Provide the [x, y] coordinate of the cell's center where the given text is located.  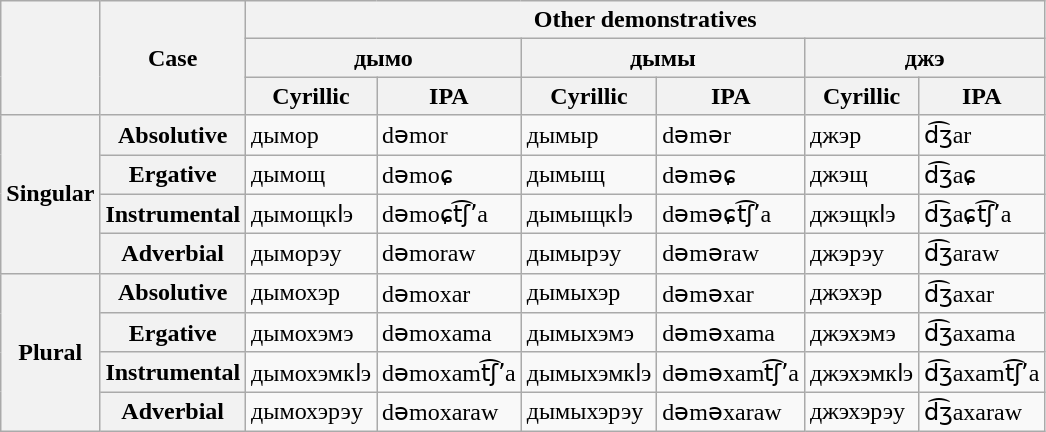
dəmoraw [448, 254]
d͡ʒaxamt͡ʃʼa [982, 372]
дымырэу [589, 254]
дымыхэр [589, 293]
Case [173, 58]
джэхэрэу [862, 412]
d͡ʒar [982, 135]
дымыщ [589, 174]
дымохэрэу [312, 412]
dəmoxaraw [448, 412]
дымор [312, 135]
dəməxaraw [731, 412]
d͡ʒaxaraw [982, 412]
дымо [384, 58]
Other demonstratives [646, 20]
джэхэмэ [862, 333]
Singular [50, 194]
дымощкӏэ [312, 214]
дымохэмэ [312, 333]
дымохэмкӏэ [312, 372]
джэр [862, 135]
dəmoxama [448, 333]
dəməxar [731, 293]
джэ [925, 58]
дымыщкӏэ [589, 214]
dəmoxamt͡ʃʼa [448, 372]
dəməxama [731, 333]
d͡ʒaxama [982, 333]
d͡ʒaɕt͡ʃʼa [982, 214]
dəməɕ [731, 174]
джэрэу [862, 254]
дымощ [312, 174]
d͡ʒaɕ [982, 174]
дымыхэмкӏэ [589, 372]
дымыр [589, 135]
дымыхэмэ [589, 333]
dəməɕt͡ʃʼa [731, 214]
d͡ʒaraw [982, 254]
джэхэмкӏэ [862, 372]
джэхэр [862, 293]
dəməxamt͡ʃʼa [731, 372]
d͡ʒaxar [982, 293]
дымыхэрэу [589, 412]
дыморэу [312, 254]
dəmoxar [448, 293]
дымохэр [312, 293]
dəmoɕ [448, 174]
dəmor [448, 135]
dəmoɕt͡ʃʼa [448, 214]
dəmər [731, 135]
джэщ [862, 174]
dəməraw [731, 254]
джэщкӏэ [862, 214]
Plural [50, 352]
дымы [662, 58]
